Determine the [x, y] coordinate at the center of the cell enclosing the given text.  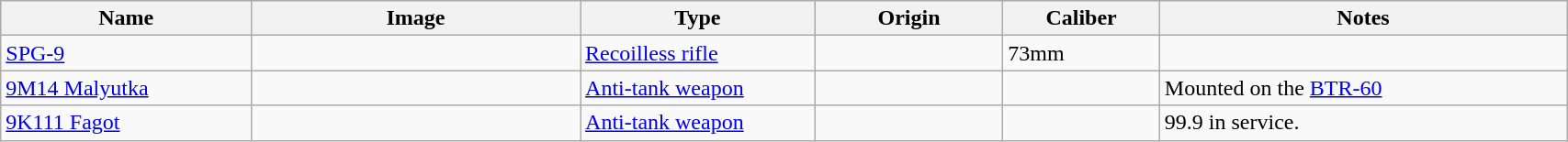
Mounted on the BTR-60 [1363, 88]
Name [127, 18]
Notes [1363, 18]
Recoilless rifle [698, 53]
Type [698, 18]
Origin [909, 18]
Caliber [1081, 18]
73mm [1081, 53]
9M14 Malyutka [127, 88]
SPG-9 [127, 53]
Image [416, 18]
99.9 in service. [1363, 123]
9K111 Fagot [127, 123]
